For the text-containing cell, return its midpoint in [x, y] coordinate format. 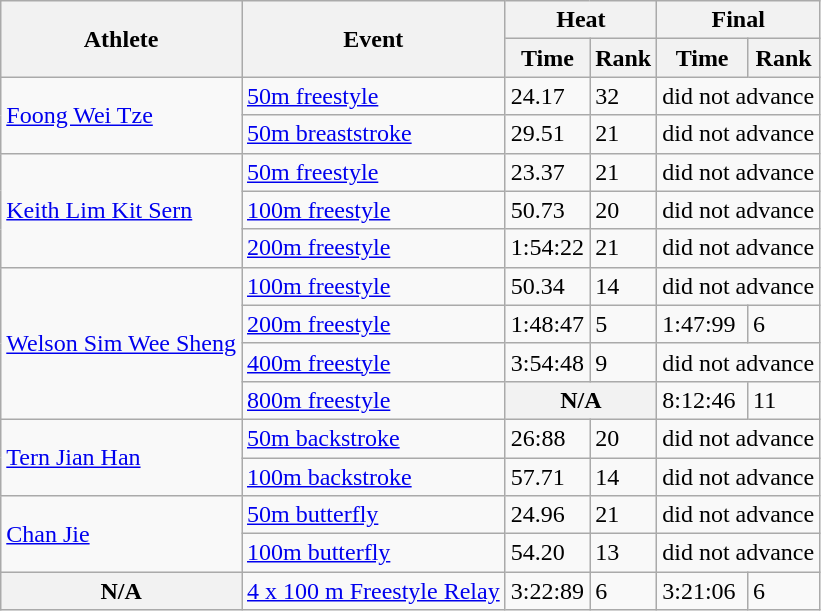
100m backstroke [374, 477]
Tern Jian Han [122, 457]
1:54:22 [547, 248]
4 x 100 m Freestyle Relay [374, 591]
54.20 [547, 553]
1:48:47 [547, 324]
3:54:48 [547, 362]
8:12:46 [702, 400]
Heat [581, 20]
Foong Wei Tze [122, 115]
400m freestyle [374, 362]
24.17 [547, 96]
50m breaststroke [374, 134]
50.73 [547, 210]
Chan Jie [122, 534]
11 [783, 400]
Welson Sim Wee Sheng [122, 343]
100m butterfly [374, 553]
9 [624, 362]
Athlete [122, 39]
57.71 [547, 477]
Final [738, 20]
24.96 [547, 515]
29.51 [547, 134]
32 [624, 96]
3:22:89 [547, 591]
Event [374, 39]
1:47:99 [702, 324]
26:88 [547, 438]
50.34 [547, 286]
50m backstroke [374, 438]
13 [624, 553]
5 [624, 324]
Keith Lim Kit Sern [122, 210]
800m freestyle [374, 400]
3:21:06 [702, 591]
23.37 [547, 172]
50m butterfly [374, 515]
